Return the (X, Y) coordinate for the center point of the cell that contains the specified text.  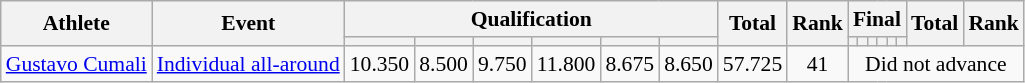
11.800 (566, 64)
9.750 (502, 64)
Individual all-around (248, 64)
Gustavo Cumali (76, 64)
8.675 (630, 64)
Did not advance (936, 64)
Qualification (532, 19)
Athlete (76, 24)
57.725 (752, 64)
10.350 (380, 64)
41 (818, 64)
8.500 (444, 64)
Final (877, 19)
8.650 (688, 64)
Event (248, 24)
